Provide the [x, y] coordinate of the cell's center where the given text is located.  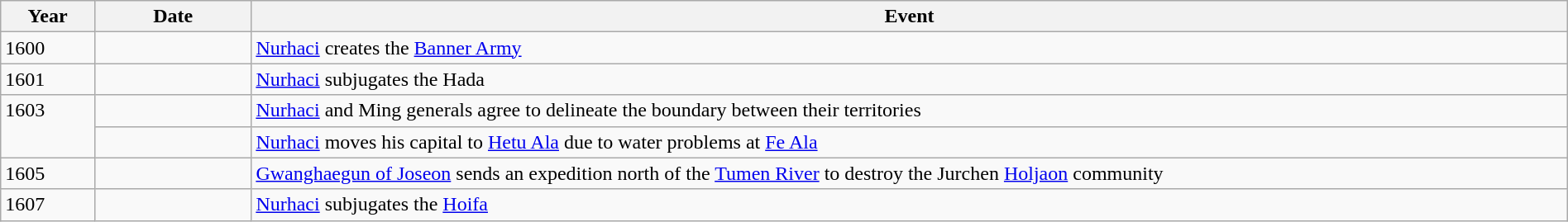
Nurhaci subjugates the Hoifa [910, 205]
Date [172, 17]
1603 [48, 126]
Nurhaci moves his capital to Hetu Ala due to water problems at Fe Ala [910, 142]
Gwanghaegun of Joseon sends an expedition north of the Tumen River to destroy the Jurchen Holjaon community [910, 173]
Nurhaci subjugates the Hada [910, 79]
Year [48, 17]
1600 [48, 48]
1607 [48, 205]
Nurhaci and Ming generals agree to delineate the boundary between their territories [910, 111]
1601 [48, 79]
1605 [48, 173]
Nurhaci creates the Banner Army [910, 48]
Event [910, 17]
